Provide the (X, Y) coordinate of the cell's center where the given text is located.  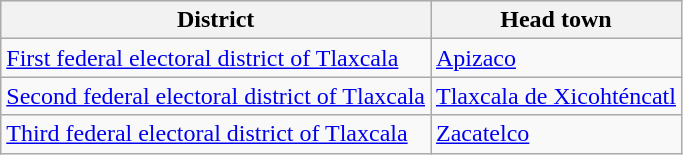
Second federal electoral district of Tlaxcala (216, 96)
Third federal electoral district of Tlaxcala (216, 134)
Tlaxcala de Xicohténcatl (556, 96)
District (216, 20)
Apizaco (556, 58)
First federal electoral district of Tlaxcala (216, 58)
Zacatelco (556, 134)
Head town (556, 20)
